Output the [X, Y] coordinate of the center of the cell containing the given text.  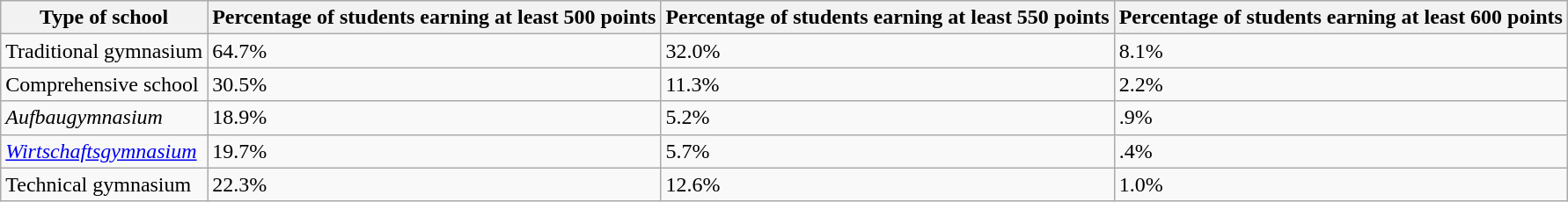
Percentage of students earning at least 500 points [435, 18]
5.2% [887, 118]
32.0% [887, 51]
Technical gymnasium [104, 184]
Traditional gymnasium [104, 51]
.9% [1341, 118]
11.3% [887, 84]
Type of school [104, 18]
5.7% [887, 151]
19.7% [435, 151]
2.2% [1341, 84]
18.9% [435, 118]
64.7% [435, 51]
Wirtschaftsgymnasium [104, 151]
1.0% [1341, 184]
30.5% [435, 84]
22.3% [435, 184]
.4% [1341, 151]
8.1% [1341, 51]
Comprehensive school [104, 84]
Aufbaugymnasium [104, 118]
Percentage of students earning at least 550 points [887, 18]
Percentage of students earning at least 600 points [1341, 18]
12.6% [887, 184]
